From the cell containing the given text, extract its center point as (x, y) coordinate. 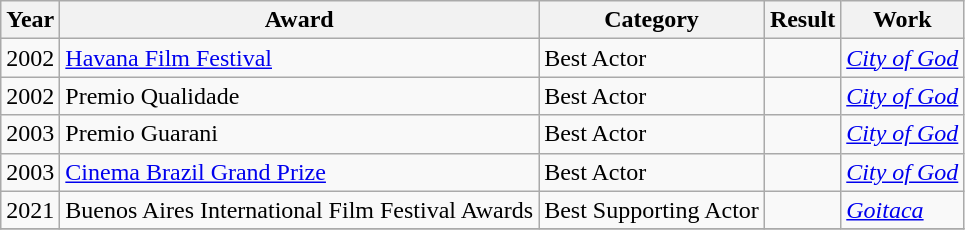
Result (802, 20)
Havana Film Festival (300, 58)
Best Supporting Actor (652, 210)
2021 (30, 210)
Cinema Brazil Grand Prize (300, 172)
Year (30, 20)
Category (652, 20)
Goitaca (902, 210)
Buenos Aires International Film Festival Awards (300, 210)
Award (300, 20)
Premio Guarani (300, 134)
Work (902, 20)
Premio Qualidade (300, 96)
